Identify which cell holds the provided text, then report its (X, Y) central coordinate. 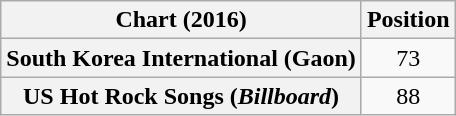
South Korea International (Gaon) (182, 58)
88 (408, 96)
Chart (2016) (182, 20)
US Hot Rock Songs (Billboard) (182, 96)
Position (408, 20)
73 (408, 58)
